Return the (x, y) coordinate for the center point of the cell that contains the specified text.  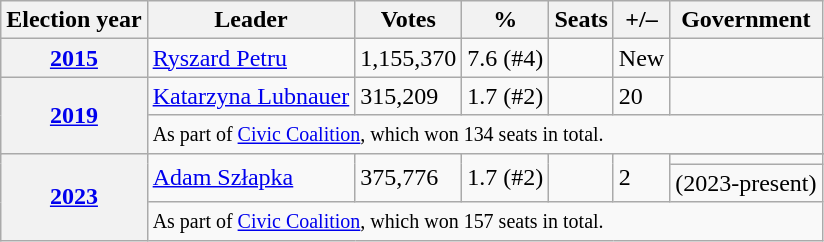
Ryszard Petru (251, 58)
Seats (581, 20)
New (641, 58)
2 (641, 178)
Katarzyna Lubnauer (251, 96)
Leader (251, 20)
Adam Szłapka (251, 178)
% (506, 20)
Government (746, 20)
As part of Civic Coalition, which won 157 seats in total. (484, 221)
(2023-present) (746, 183)
20 (641, 96)
Election year (74, 20)
Votes (408, 20)
+/– (641, 20)
375,776 (408, 178)
7.6 (#4) (506, 58)
1,155,370 (408, 58)
As part of Civic Coalition, which won 134 seats in total. (484, 134)
2023 (74, 196)
2015 (74, 58)
2019 (74, 115)
315,209 (408, 96)
